For the text-containing cell, return its midpoint in (X, Y) coordinate format. 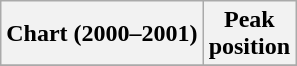
Peakposition (249, 34)
Chart (2000–2001) (102, 34)
